Locate the cell with the specified text and output its (X, Y) center coordinate. 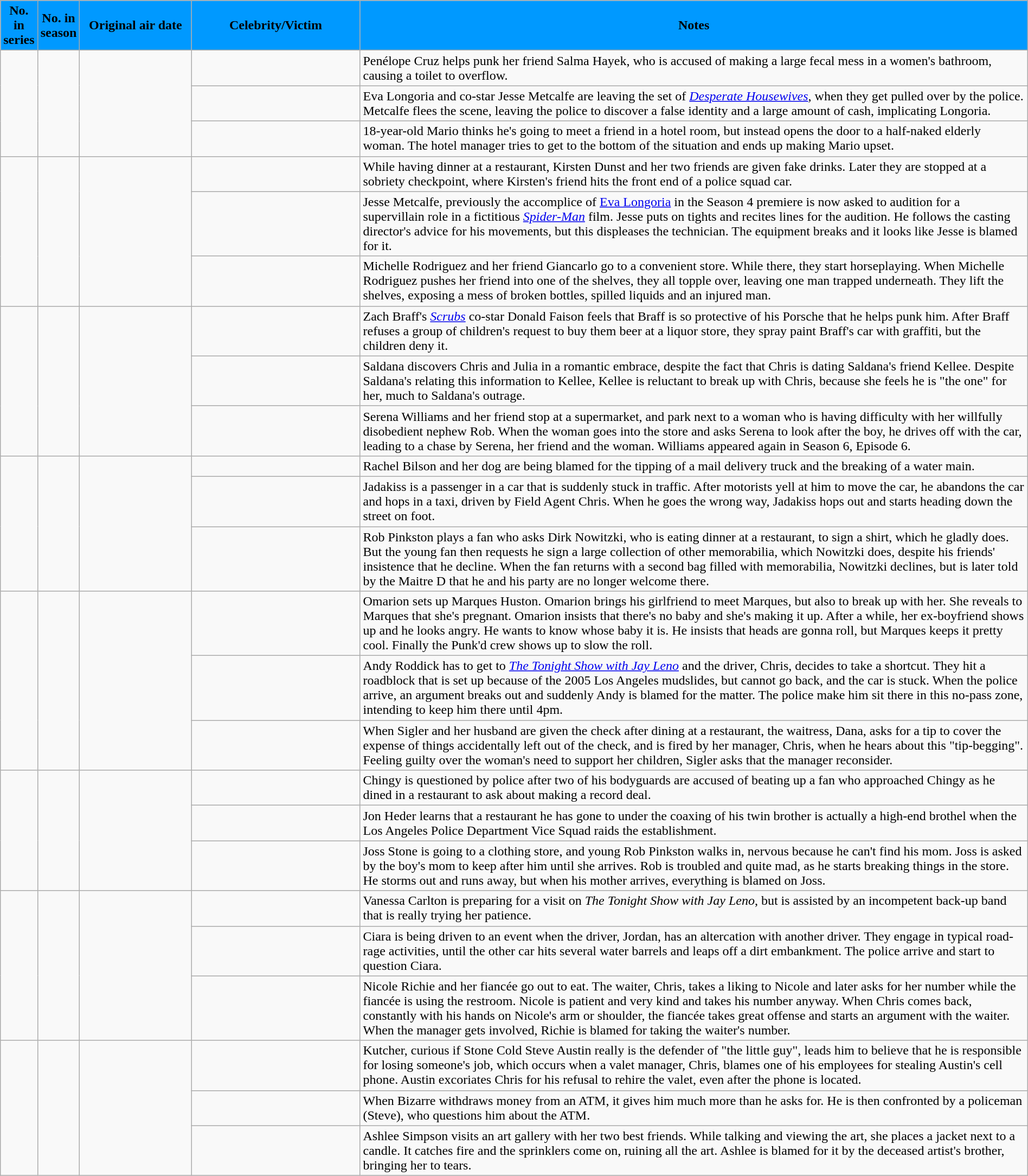
Penélope Cruz helps punk her friend Salma Hayek, who is accused of making a large fecal mess in a women's bathroom, causing a toilet to overflow. (694, 68)
Celebrity/Victim (275, 25)
No. inseries (19, 25)
No. inseason (59, 25)
Rachel Bilson and her dog are being blamed for the tipping of a mail delivery truck and the breaking of a water main. (694, 466)
Notes (694, 25)
Original air date (136, 25)
